For the text-containing cell, return its midpoint in (x, y) coordinate format. 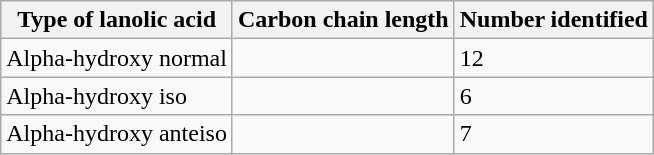
Alpha-hydroxy normal (117, 58)
12 (554, 58)
6 (554, 96)
7 (554, 134)
Type of lanolic acid (117, 20)
Number identified (554, 20)
Alpha-hydroxy anteiso (117, 134)
Carbon chain length (343, 20)
Alpha-hydroxy iso (117, 96)
